Pinpoint the cell where the given text exists, returning its (x, y) midpoint coordinate. 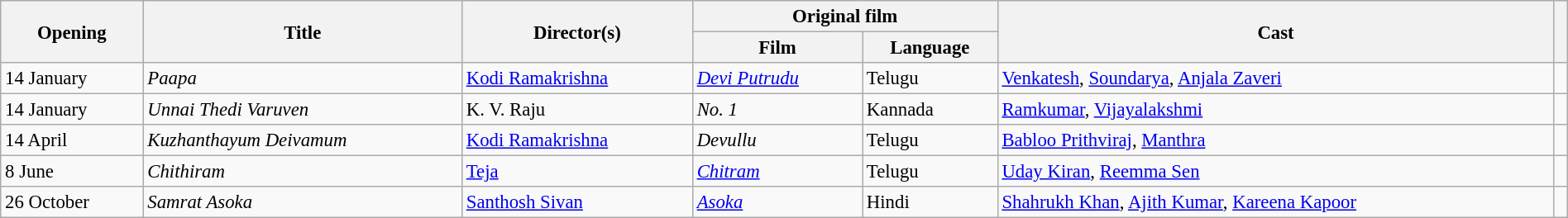
Title (303, 31)
Original film (845, 17)
Language (930, 48)
Uday Kiran, Reemma Sen (1275, 172)
Kannada (930, 110)
Chithiram (303, 172)
Ramkumar, Vijayalakshmi (1275, 110)
Venkatesh, Soundarya, Anjala Zaveri (1275, 78)
Shahrukh Khan, Ajith Kumar, Kareena Kapoor (1275, 202)
26 October (72, 202)
Teja (577, 172)
Babloo Prithviraj, Manthra (1275, 140)
Hindi (930, 202)
Asoka (777, 202)
K. V. Raju (577, 110)
8 June (72, 172)
Devi Putrudu (777, 78)
Samrat Asoka (303, 202)
Unnai Thedi Varuven (303, 110)
Kuzhanthayum Deivamum (303, 140)
Director(s) (577, 31)
Opening (72, 31)
No. 1 (777, 110)
Film (777, 48)
14 April (72, 140)
Santhosh Sivan (577, 202)
Paapa (303, 78)
Chitram (777, 172)
Devullu (777, 140)
Cast (1275, 31)
